Determine the (x, y) coordinate at the center of the cell enclosing the given text.  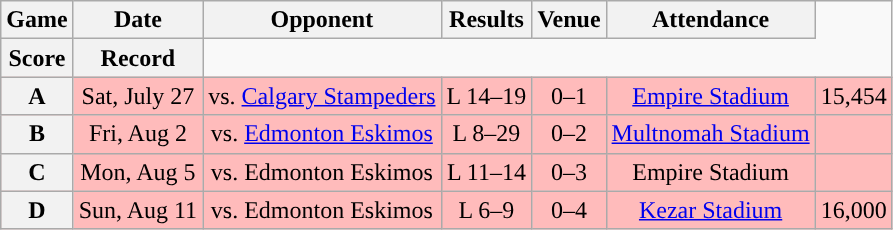
15,454 (854, 96)
D (37, 210)
Sat, July 27 (138, 96)
L 8–29 (486, 134)
L 6–9 (486, 210)
0–4 (569, 210)
0–1 (569, 96)
0–3 (569, 172)
Opponent (322, 20)
vs. Calgary Stampeders (322, 96)
Score (37, 58)
0–2 (569, 134)
Venue (569, 20)
Game (37, 20)
Attendance (710, 20)
C (37, 172)
A (37, 96)
16,000 (854, 210)
Sun, Aug 11 (138, 210)
Results (486, 20)
Multnomah Stadium (710, 134)
B (37, 134)
Kezar Stadium (710, 210)
L 11–14 (486, 172)
Record (138, 58)
Fri, Aug 2 (138, 134)
L 14–19 (486, 96)
Date (138, 20)
Mon, Aug 5 (138, 172)
